For the text-containing cell, return its midpoint in [x, y] coordinate format. 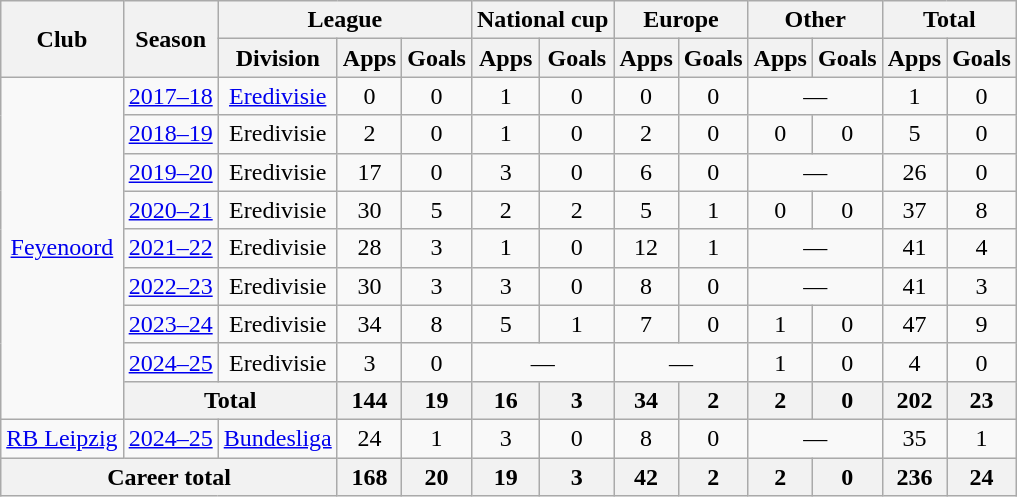
168 [369, 477]
League [344, 20]
47 [914, 324]
26 [914, 172]
23 [982, 400]
National cup [542, 20]
2019–20 [170, 172]
28 [369, 248]
9 [982, 324]
Club [62, 39]
Bundesliga [278, 438]
42 [646, 477]
144 [369, 400]
Division [278, 58]
Season [170, 39]
2020–21 [170, 210]
2018–19 [170, 134]
2021–22 [170, 248]
17 [369, 172]
12 [646, 248]
Career total [170, 477]
35 [914, 438]
236 [914, 477]
16 [505, 400]
2023–24 [170, 324]
RB Leipzig [62, 438]
37 [914, 210]
6 [646, 172]
2022–23 [170, 286]
Feyenoord [62, 248]
202 [914, 400]
7 [646, 324]
2017–18 [170, 96]
20 [437, 477]
Other [815, 20]
Europe [681, 20]
